Capture the cell that displays the provided text and extract its [x, y] central coordinate. 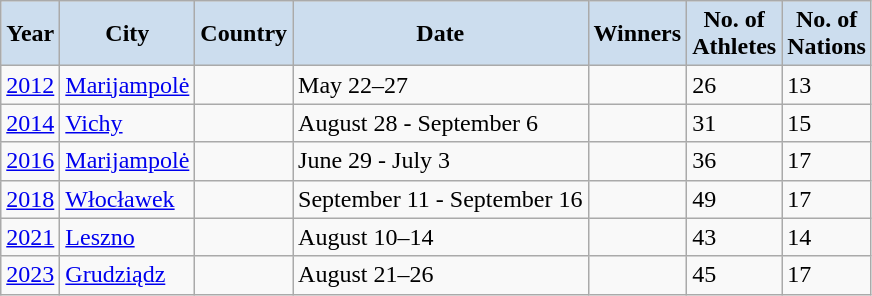
Country [244, 34]
49 [734, 199]
26 [734, 85]
No. ofAthletes [734, 34]
2016 [30, 161]
2012 [30, 85]
36 [734, 161]
43 [734, 237]
45 [734, 275]
Leszno [128, 237]
Date [440, 34]
August 10–14 [440, 237]
Year [30, 34]
June 29 - July 3 [440, 161]
13 [827, 85]
May 22–27 [440, 85]
2023 [30, 275]
14 [827, 237]
August 28 - September 6 [440, 123]
15 [827, 123]
2021 [30, 237]
Vichy [128, 123]
August 21–26 [440, 275]
Włocławek [128, 199]
September 11 - September 16 [440, 199]
31 [734, 123]
2018 [30, 199]
Winners [638, 34]
Grudziądz [128, 275]
No. ofNations [827, 34]
City [128, 34]
2014 [30, 123]
